From the cell containing the given text, extract its center point as [x, y] coordinate. 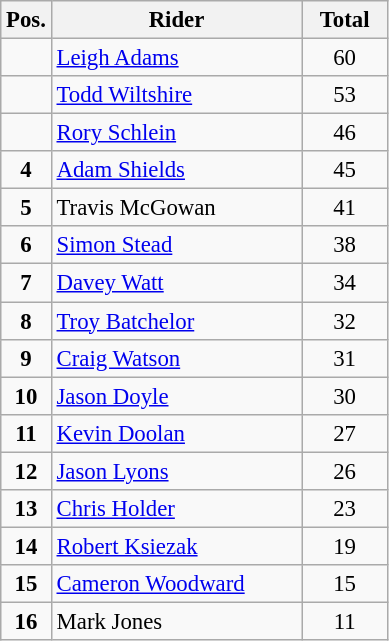
Cameron Woodward [176, 584]
Davey Watt [176, 283]
32 [345, 321]
45 [345, 170]
6 [26, 245]
Robert Ksiezak [176, 546]
Pos. [26, 20]
41 [345, 208]
7 [26, 283]
Travis McGowan [176, 208]
60 [345, 58]
Leigh Adams [176, 58]
Jason Doyle [176, 396]
Mark Jones [176, 621]
23 [345, 509]
Todd Wiltshire [176, 95]
8 [26, 321]
Simon Stead [176, 245]
4 [26, 170]
Total [345, 20]
Craig Watson [176, 358]
30 [345, 396]
53 [345, 95]
34 [345, 283]
13 [26, 509]
10 [26, 396]
19 [345, 546]
14 [26, 546]
38 [345, 245]
Jason Lyons [176, 471]
Troy Batchelor [176, 321]
Kevin Doolan [176, 433]
5 [26, 208]
27 [345, 433]
9 [26, 358]
12 [26, 471]
Chris Holder [176, 509]
Adam Shields [176, 170]
46 [345, 133]
26 [345, 471]
Rory Schlein [176, 133]
Rider [176, 20]
31 [345, 358]
16 [26, 621]
